For the text-containing cell, return its midpoint in (x, y) coordinate format. 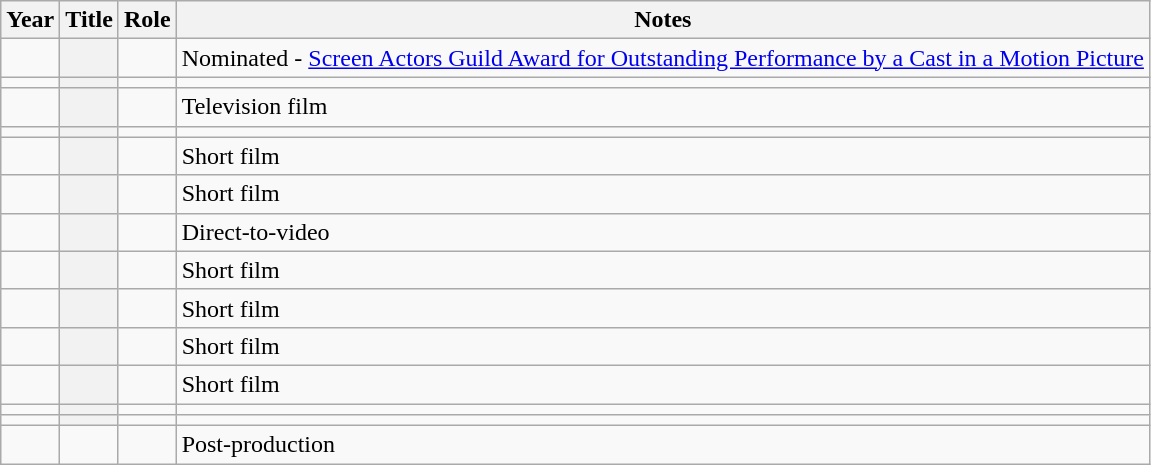
Role (147, 20)
Year (30, 20)
Direct-to-video (662, 232)
Notes (662, 20)
Post-production (662, 445)
Title (90, 20)
Television film (662, 107)
Nominated - Screen Actors Guild Award for Outstanding Performance by a Cast in a Motion Picture (662, 58)
